Determine the (x, y) coordinate at the center of the cell enclosing the given text.  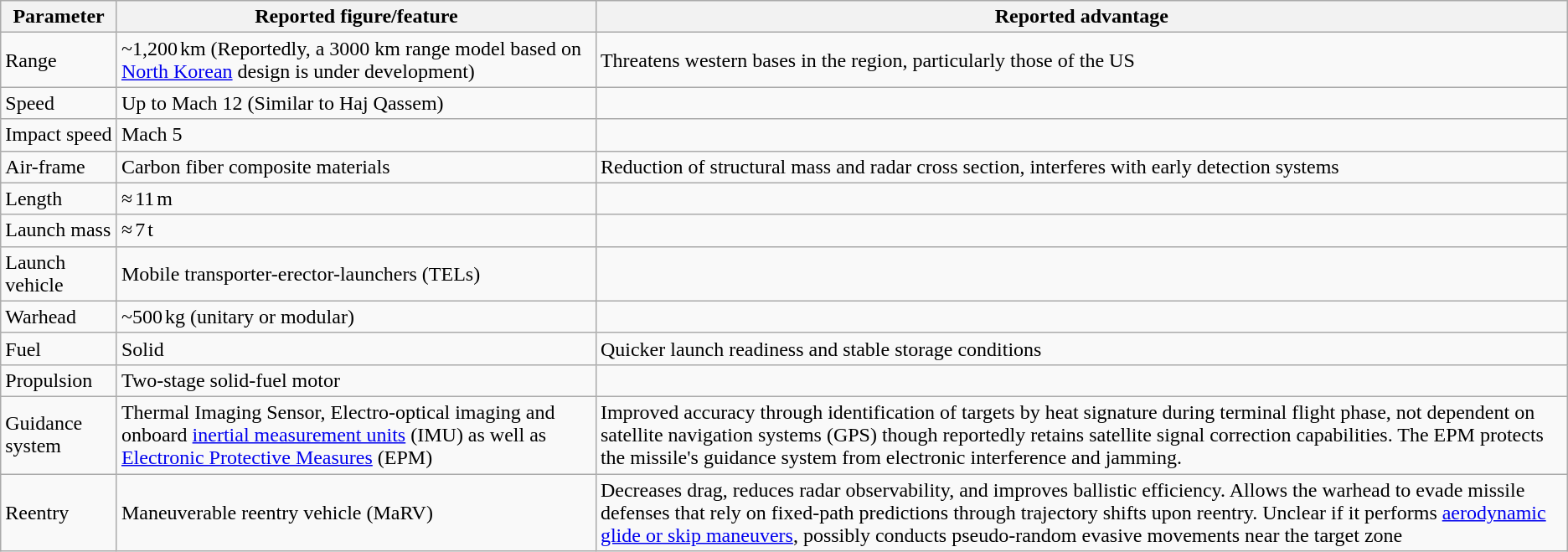
Warhead (59, 317)
Guidance system (59, 435)
Solid (356, 348)
Air-frame (59, 167)
Fuel (59, 348)
Impact speed (59, 135)
Carbon fiber composite materials (356, 167)
Up to Mach 12 (Similar to Haj Qassem) (356, 103)
Two‑stage solid‑fuel motor (356, 380)
Length (59, 199)
Parameter (59, 17)
Reported advantage (1081, 17)
Threatens western bases in the region, particularly those of the US (1081, 60)
Maneuverable reentry vehicle (MaRV) (356, 513)
Launch vehicle (59, 273)
≈ 7 t (356, 230)
Speed (59, 103)
Mach 5 (356, 135)
Reduction of structural mass and radar cross section, interferes with early detection systems (1081, 167)
~1,200 km (Reportedly, a 3000 km range model based on North Korean design is under development) (356, 60)
≈ 11 m (356, 199)
Reported figure/feature (356, 17)
Mobile transporter-erector-launchers (TELs) (356, 273)
Launch mass (59, 230)
Quicker launch readiness and stable storage conditions (1081, 348)
Range (59, 60)
Propulsion (59, 380)
Thermal Imaging Sensor, Electro-optical imaging and onboard inertial measurement units (IMU) as well as Electronic Protective Measures (EPM) (356, 435)
~500 kg (unitary or modular) (356, 317)
Reentry (59, 513)
